For the text-containing cell, return its midpoint in (x, y) coordinate format. 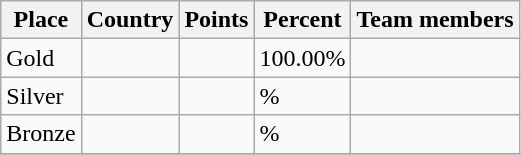
Percent (302, 20)
Place (41, 20)
Bronze (41, 134)
Silver (41, 96)
Team members (435, 20)
Points (216, 20)
Gold (41, 58)
Country (130, 20)
100.00% (302, 58)
